Search for the cell housing the specified text and yield its [X, Y] center coordinate. 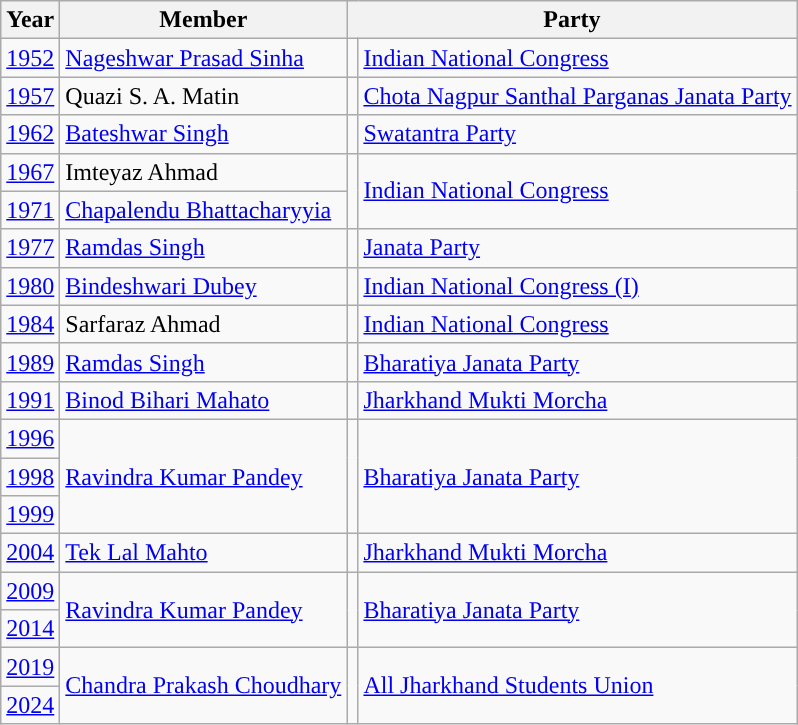
2004 [30, 553]
1998 [30, 477]
Binod Bihari Mahato [204, 400]
Member [204, 20]
1980 [30, 286]
Quazi S. A. Matin [204, 96]
Bateshwar Singh [204, 134]
1952 [30, 58]
1977 [30, 248]
Sarfaraz Ahmad [204, 324]
2009 [30, 591]
1999 [30, 515]
1991 [30, 400]
1989 [30, 362]
All Jharkhand Students Union [578, 686]
1971 [30, 210]
1962 [30, 134]
Nageshwar Prasad Sinha [204, 58]
Chandra Prakash Choudhary [204, 686]
2024 [30, 705]
Party [572, 20]
Tek Lal Mahto [204, 553]
Chota Nagpur Santhal Parganas Janata Party [578, 96]
1984 [30, 324]
Imteyaz Ahmad [204, 172]
Janata Party [578, 248]
Indian National Congress (I) [578, 286]
Bindeshwari Dubey [204, 286]
1967 [30, 172]
1996 [30, 438]
Year [30, 20]
1957 [30, 96]
2014 [30, 629]
2019 [30, 667]
Swatantra Party [578, 134]
Chapalendu Bhattacharyyia [204, 210]
